Scan for the cell matching the given text and deliver its (x, y) coordinate at center. 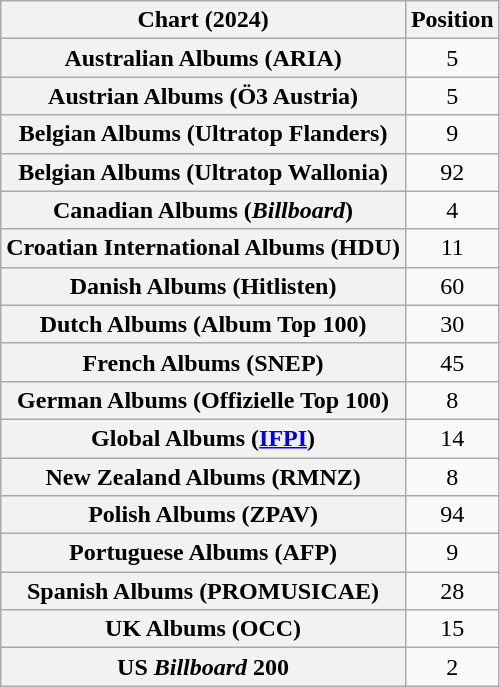
Croatian International Albums (HDU) (204, 248)
14 (452, 438)
French Albums (SNEP) (204, 362)
Global Albums (IFPI) (204, 438)
Portuguese Albums (AFP) (204, 553)
11 (452, 248)
2 (452, 667)
Belgian Albums (Ultratop Flanders) (204, 134)
Polish Albums (ZPAV) (204, 515)
Australian Albums (ARIA) (204, 58)
15 (452, 629)
Austrian Albums (Ö3 Austria) (204, 96)
Dutch Albums (Album Top 100) (204, 324)
US Billboard 200 (204, 667)
New Zealand Albums (RMNZ) (204, 477)
Position (452, 20)
Belgian Albums (Ultratop Wallonia) (204, 172)
Spanish Albums (PROMUSICAE) (204, 591)
45 (452, 362)
30 (452, 324)
94 (452, 515)
92 (452, 172)
28 (452, 591)
Danish Albums (Hitlisten) (204, 286)
60 (452, 286)
UK Albums (OCC) (204, 629)
4 (452, 210)
Canadian Albums (Billboard) (204, 210)
Chart (2024) (204, 20)
German Albums (Offizielle Top 100) (204, 400)
